Search for the cell housing the specified text and yield its [X, Y] center coordinate. 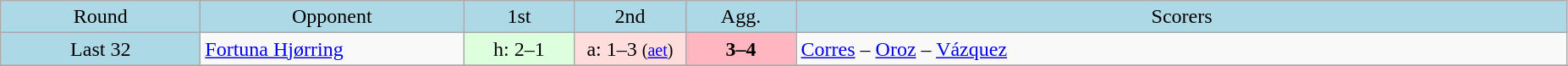
a: 1–3 (aet) [630, 49]
h: 2–1 [520, 49]
Round [101, 17]
2nd [630, 17]
Last 32 [101, 49]
3–4 [741, 49]
Corres – Oroz – Vázquez [1181, 49]
Fortuna Hjørring [332, 49]
Scorers [1181, 17]
1st [520, 17]
Agg. [741, 17]
Opponent [332, 17]
